Return [X, Y] of the center of cell containing provided text 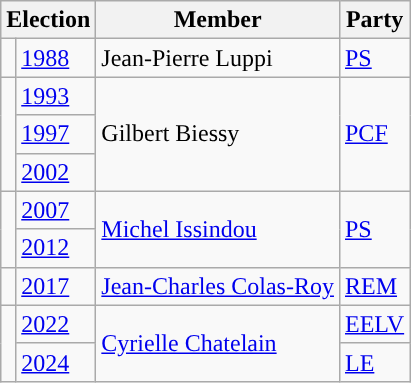
2012 [56, 248]
Jean-Charles Colas-Roy [218, 286]
REM [374, 286]
1997 [56, 134]
Member [218, 20]
1988 [56, 58]
1993 [56, 96]
Jean-Pierre Luppi [218, 58]
2022 [56, 324]
2024 [56, 362]
EELV [374, 324]
Election [48, 20]
Michel Issindou [218, 229]
2002 [56, 172]
LE [374, 362]
Party [374, 20]
PCF [374, 134]
2017 [56, 286]
2007 [56, 210]
Cyrielle Chatelain [218, 343]
Gilbert Biessy [218, 134]
